Search for the cell housing the specified text and yield its [x, y] center coordinate. 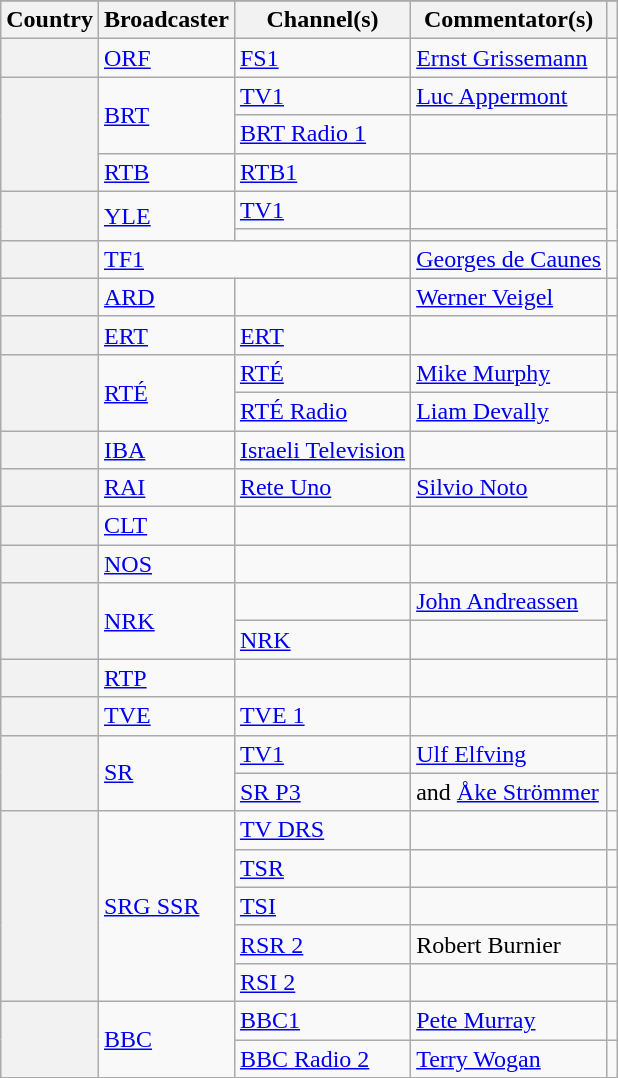
RTP [166, 678]
Ulf Elfving [509, 754]
BBC [166, 1039]
TVE 1 [322, 716]
BBC Radio 2 [322, 1059]
CLT [166, 526]
Robert Burnier [509, 944]
Israeli Television [322, 449]
Luc Appermont [509, 96]
Terry Wogan [509, 1059]
ORF [166, 58]
Georges de Caunes [509, 259]
BRT Radio 1 [322, 134]
RTB1 [322, 172]
Liam Devally [509, 411]
Silvio Noto [509, 488]
BRT [166, 115]
ARD [166, 297]
Ernst Grissemann [509, 58]
John Andreassen [509, 602]
RSR 2 [322, 944]
Mike Murphy [509, 373]
RAI [166, 488]
Rete Uno [322, 488]
YLE [166, 216]
Werner Veigel [509, 297]
FS1 [322, 58]
BBC1 [322, 1020]
TSI [322, 906]
Commentator(s) [509, 20]
Broadcaster [166, 20]
SR P3 [322, 792]
RTB [166, 172]
TF1 [254, 259]
SR [166, 773]
Country [50, 20]
TV DRS [322, 830]
IBA [166, 449]
SRG SSR [166, 906]
RTÉ Radio [322, 411]
RSI 2 [322, 982]
TSR [322, 868]
NOS [166, 564]
Channel(s) [322, 20]
Pete Murray [509, 1020]
TVE [166, 716]
and Åke Strömmer [509, 792]
